Return the [x, y] coordinate for the center point of the cell that contains the specified text.  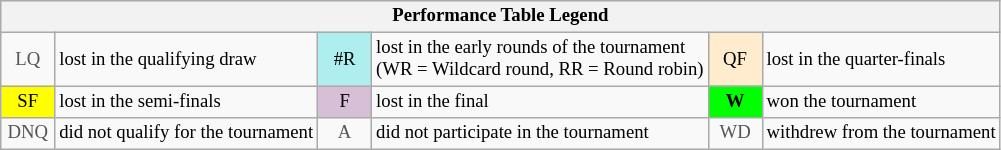
W [735, 102]
Performance Table Legend [500, 16]
lost in the quarter-finals [881, 60]
did not participate in the tournament [540, 134]
lost in the early rounds of the tournament(WR = Wildcard round, RR = Round robin) [540, 60]
F [345, 102]
did not qualify for the tournament [186, 134]
lost in the final [540, 102]
A [345, 134]
SF [28, 102]
QF [735, 60]
LQ [28, 60]
lost in the qualifying draw [186, 60]
#R [345, 60]
DNQ [28, 134]
lost in the semi-finals [186, 102]
withdrew from the tournament [881, 134]
won the tournament [881, 102]
WD [735, 134]
